Search for the cell housing the specified text and yield its [x, y] center coordinate. 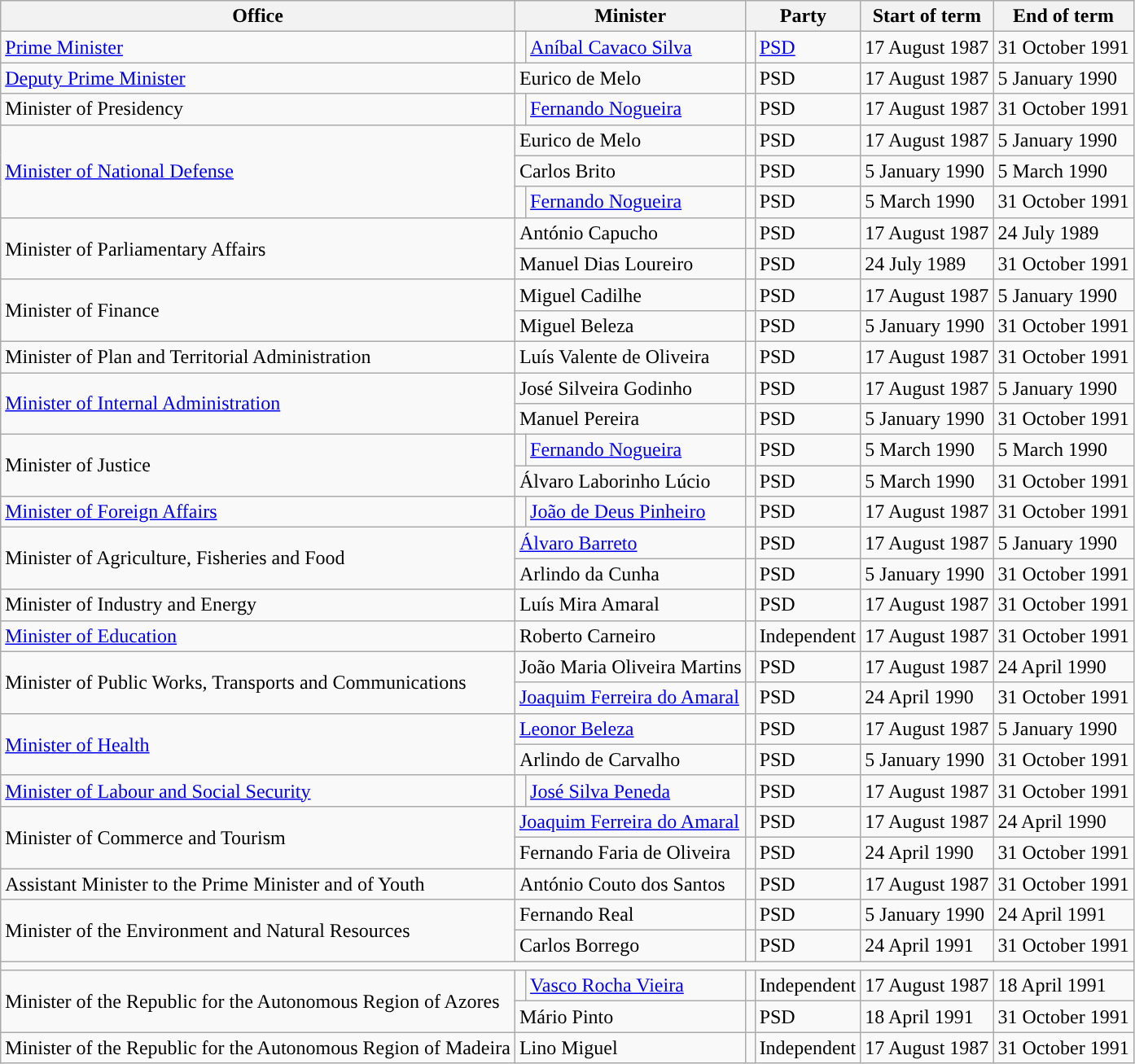
Leonor Beleza [630, 729]
Minister of Justice [258, 466]
Minister of Labour and Social Security [258, 790]
Minister of Health [258, 744]
Minister of Parliamentary Affairs [258, 248]
Minister of the Republic for the Autonomous Region of Madeira [258, 1048]
Party [803, 16]
Minister of Education [258, 636]
Miguel Cadilhe [630, 295]
Minister of Agriculture, Fisheries and Food [258, 558]
José Silva Peneda [636, 790]
Roberto Carneiro [630, 636]
Álvaro Barreto [630, 543]
Prime Minister [258, 47]
End of term [1063, 16]
Carlos Brito [630, 171]
Minister of Internal Administration [258, 404]
Minister of Industry and Energy [258, 605]
Minister of the Environment and Natural Resources [258, 930]
Minister of the Republic for the Autonomous Region of Azores [258, 1001]
António Couto dos Santos [630, 883]
Minister of Public Works, Transports and Communications [258, 682]
João de Deus Pinheiro [636, 512]
José Silveira Godinho [630, 388]
Minister of Plan and Territorial Administration [258, 357]
Arlindo de Carvalho [630, 760]
Minister of Foreign Affairs [258, 512]
Start of term [927, 16]
Lino Miguel [630, 1048]
Luís Valente de Oliveira [630, 357]
Vasco Rocha Vieira [636, 986]
Aníbal Cavaco Silva [636, 47]
Miguel Beleza [630, 326]
Minister of Commerce and Tourism [258, 837]
Arlindo da Cunha [630, 574]
Fernando Real [630, 915]
Carlos Borrego [630, 946]
João Maria Oliveira Martins [630, 667]
Minister of Presidency [258, 109]
Manuel Dias Loureiro [630, 264]
Minister of National Defense [258, 171]
Minister of Finance [258, 310]
Deputy Prime Minister [258, 78]
Álvaro Laborinho Lúcio [630, 481]
Assistant Minister to the Prime Minister and of Youth [258, 883]
António Capucho [630, 233]
Fernando Faria de Oliveira [630, 852]
Office [258, 16]
Manuel Pereira [630, 419]
Mário Pinto [630, 1017]
Luís Mira Amaral [630, 605]
Minister [630, 16]
